Search for the cell housing the specified text and yield its [X, Y] center coordinate. 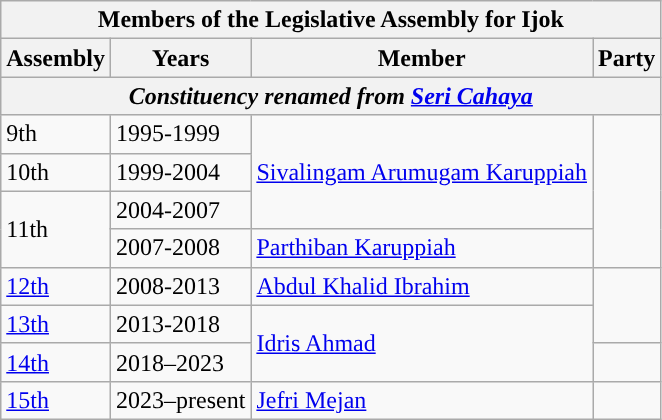
12th [56, 286]
Parthiban Karuppiah [422, 248]
11th [56, 229]
Assembly [56, 58]
2007-2008 [180, 248]
Constituency renamed from Seri Cahaya [331, 96]
15th [56, 400]
Sivalingam Arumugam Karuppiah [422, 172]
Party [627, 58]
Member [422, 58]
1999-2004 [180, 172]
1995-1999 [180, 134]
13th [56, 324]
2008-2013 [180, 286]
Idris Ahmad [422, 343]
2004-2007 [180, 210]
Years [180, 58]
2013-2018 [180, 324]
Jefri Mejan [422, 400]
Members of the Legislative Assembly for Ijok [331, 20]
2018–2023 [180, 362]
Abdul Khalid Ibrahim [422, 286]
10th [56, 172]
9th [56, 134]
2023–present [180, 400]
14th [56, 362]
